Extract the [X, Y] coordinate from the center of the cell holding the provided text.  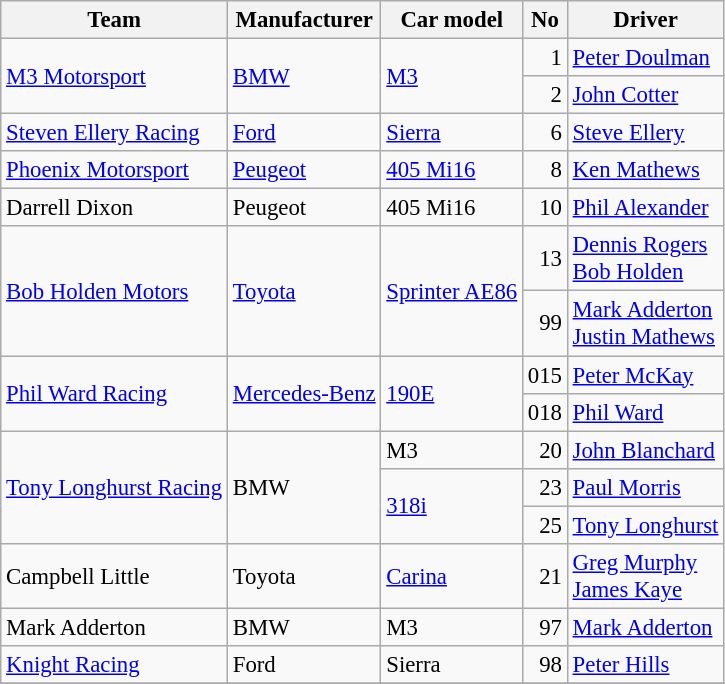
98 [546, 665]
Sprinter AE86 [452, 290]
Phoenix Motorsport [114, 170]
97 [546, 627]
Tony Longhurst Racing [114, 488]
Steve Ellery [645, 133]
Dennis Rogers Bob Holden [645, 258]
Ken Mathews [645, 170]
Campbell Little [114, 576]
Greg Murphy James Kaye [645, 576]
Paul Morris [645, 487]
Peter McKay [645, 375]
21 [546, 576]
018 [546, 412]
Manufacturer [304, 20]
Peter Doulman [645, 58]
John Cotter [645, 95]
10 [546, 208]
99 [546, 324]
Team [114, 20]
Tony Longhurst [645, 525]
Phil Ward Racing [114, 394]
Mark Adderton Justin Mathews [645, 324]
M3 Motorsport [114, 76]
No [546, 20]
1 [546, 58]
20 [546, 450]
318i [452, 506]
Carina [452, 576]
Steven Ellery Racing [114, 133]
Peter Hills [645, 665]
23 [546, 487]
John Blanchard [645, 450]
Car model [452, 20]
25 [546, 525]
Darrell Dixon [114, 208]
2 [546, 95]
Bob Holden Motors [114, 290]
8 [546, 170]
Knight Racing [114, 665]
Mercedes-Benz [304, 394]
Phil Ward [645, 412]
015 [546, 375]
190E [452, 394]
Phil Alexander [645, 208]
Driver [645, 20]
6 [546, 133]
13 [546, 258]
